Determine the [X, Y] coordinate at the center of the cell enclosing the given text.  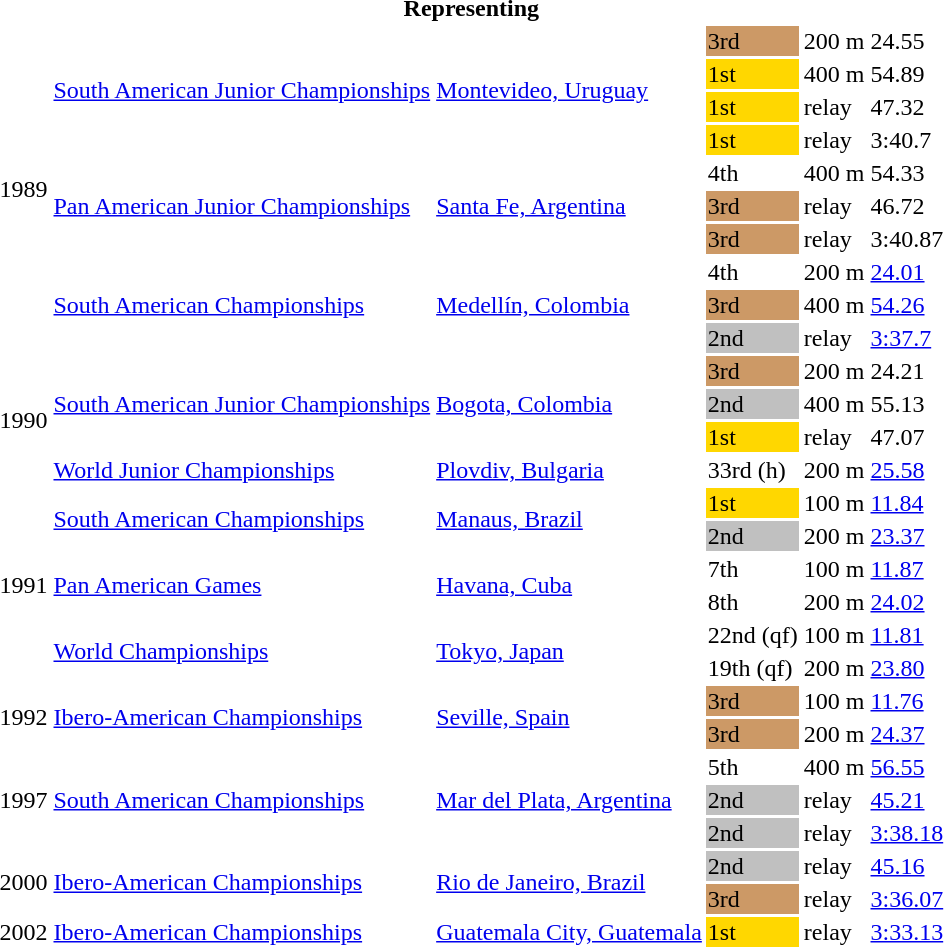
Tokyo, Japan [570, 652]
Mar del Plata, Argentina [570, 800]
Guatemala City, Guatemala [570, 932]
World Championships [242, 652]
22nd (qf) [752, 635]
19th (qf) [752, 668]
Seville, Spain [570, 718]
Pan American Games [242, 586]
33rd (h) [752, 470]
Montevideo, Uruguay [570, 90]
5th [752, 767]
Plovdiv, Bulgaria [570, 470]
Medellín, Colombia [570, 305]
World Junior Championships [242, 470]
Santa Fe, Argentina [570, 206]
Havana, Cuba [570, 586]
Bogota, Colombia [570, 404]
Rio de Janeiro, Brazil [570, 882]
7th [752, 569]
8th [752, 602]
Pan American Junior Championships [242, 206]
Manaus, Brazil [570, 520]
